For the text-containing cell, return its midpoint in (x, y) coordinate format. 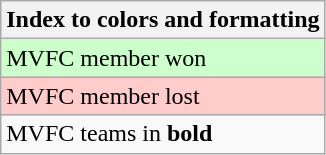
MVFC teams in bold (163, 134)
MVFC member lost (163, 96)
Index to colors and formatting (163, 20)
MVFC member won (163, 58)
